Scan for the cell matching the given text and deliver its [x, y] coordinate at center. 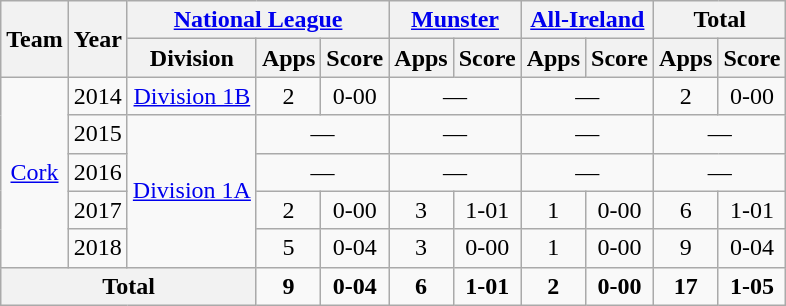
5 [288, 248]
1-05 [752, 286]
National League [258, 20]
Cork [35, 172]
Year [98, 39]
Team [35, 39]
17 [686, 286]
Munster [455, 20]
2018 [98, 248]
2015 [98, 134]
Division 1B [192, 96]
Division [192, 58]
Division 1A [192, 191]
2017 [98, 210]
All-Ireland [587, 20]
2014 [98, 96]
2016 [98, 172]
